Pinpoint the cell where the given text exists, returning its (x, y) midpoint coordinate. 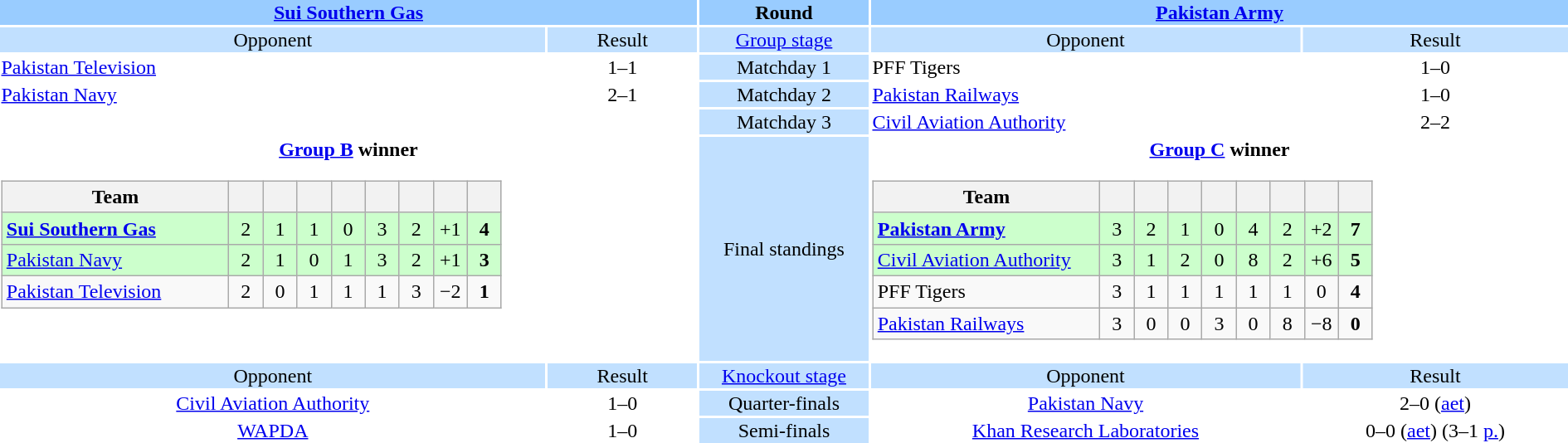
Group stage (784, 40)
5 (1356, 260)
Quarter-finals (784, 403)
Group B winner Team Sui Southern Gas 2 1 1 0 3 2 +1 4 Pakistan Navy 2 1 0 1 3 2 +1 3 Pakistan Television 2 0 1 1 1 3 −2 1 (348, 249)
1–1 (622, 67)
Matchday 3 (784, 122)
Knockout stage (784, 376)
−8 (1321, 323)
2–0 (aet) (1435, 403)
Round (784, 12)
WAPDA (273, 431)
Semi-finals (784, 431)
Matchday 2 (784, 95)
Matchday 1 (784, 67)
−2 (450, 291)
Final standings (784, 249)
7 (1356, 228)
+6 (1321, 260)
0–0 (aet) (3–1 p.) (1435, 431)
Khan Research Laboratories (1085, 431)
2–1 (622, 95)
2–2 (1435, 122)
+2 (1321, 228)
